Detect which cell encompasses the target text, then output its (x, y) center coordinate. 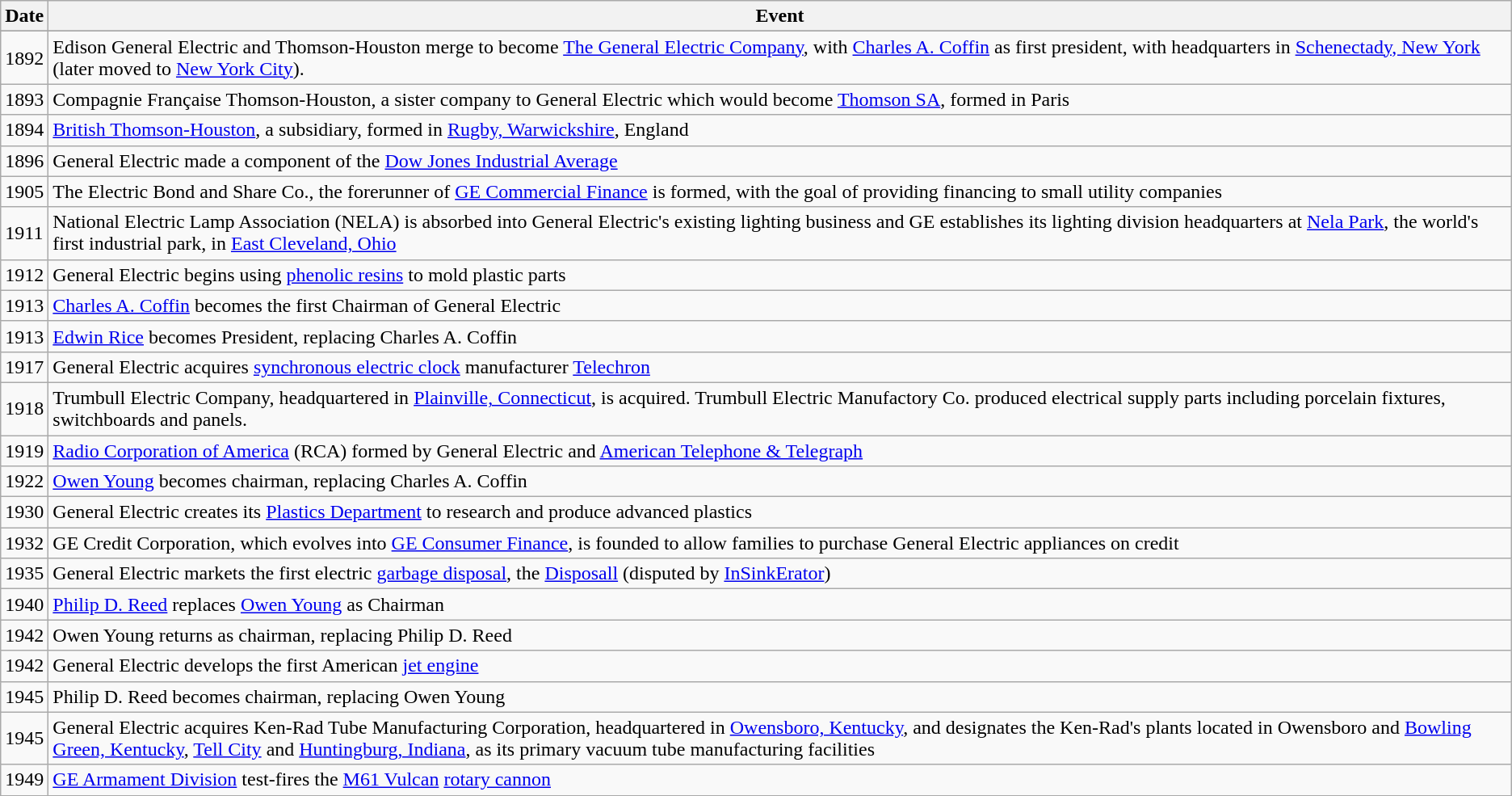
General Electric creates its Plastics Department to research and produce advanced plastics (780, 512)
1905 (24, 192)
Philip D. Reed replaces Owen Young as Chairman (780, 604)
Owen Young becomes chairman, replacing Charles A. Coffin (780, 482)
Philip D. Reed becomes chairman, replacing Owen Young (780, 697)
Charles A. Coffin becomes the first Chairman of General Electric (780, 305)
Owen Young returns as chairman, replacing Philip D. Reed (780, 635)
General Electric acquires synchronous electric clock manufacturer Telechron (780, 367)
1935 (24, 574)
1896 (24, 161)
1922 (24, 482)
1893 (24, 99)
1894 (24, 130)
General Electric develops the first American jet engine (780, 666)
Edwin Rice becomes President, replacing Charles A. Coffin (780, 336)
General Electric begins using phenolic resins to mold plastic parts (780, 275)
Radio Corporation of America (RCA) formed by General Electric and American Telephone & Telegraph (780, 450)
1912 (24, 275)
GE Credit Corporation, which evolves into GE Consumer Finance, is founded to allow families to purchase General Electric appliances on credit (780, 543)
Event (780, 16)
1932 (24, 543)
British Thomson-Houston, a subsidiary, formed in Rugby, Warwickshire, England (780, 130)
The Electric Bond and Share Co., the forerunner of GE Commercial Finance is formed, with the goal of providing financing to small utility companies (780, 192)
1949 (24, 780)
1892 (24, 58)
General Electric made a component of the Dow Jones Industrial Average (780, 161)
1919 (24, 450)
Compagnie Française Thomson-Houston, a sister company to General Electric which would become Thomson SA, formed in Paris (780, 99)
GE Armament Division test-fires the M61 Vulcan rotary cannon (780, 780)
General Electric markets the first electric garbage disposal, the Disposall (disputed by InSinkErator) (780, 574)
1917 (24, 367)
1930 (24, 512)
1918 (24, 409)
1911 (24, 233)
Date (24, 16)
1940 (24, 604)
